Return [X, Y] of the center of cell containing provided text 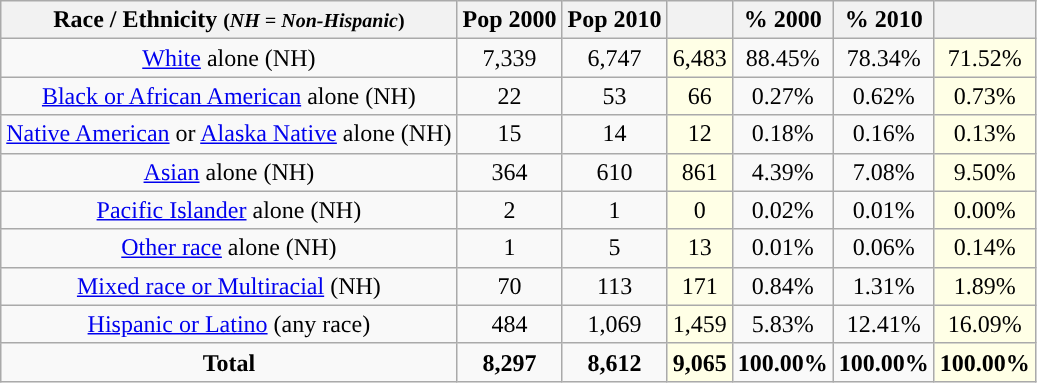
Hispanic or Latino (any race) [229, 324]
Total [229, 362]
66 [700, 96]
484 [510, 324]
Black or African American alone (NH) [229, 96]
7,339 [510, 58]
0.13% [984, 134]
2 [510, 210]
22 [510, 96]
53 [614, 96]
1,459 [700, 324]
0 [700, 210]
8,612 [614, 362]
16.09% [984, 324]
5 [614, 248]
113 [614, 286]
White alone (NH) [229, 58]
Other race alone (NH) [229, 248]
9,065 [700, 362]
1,069 [614, 324]
861 [700, 172]
88.45% [782, 58]
0.14% [984, 248]
8,297 [510, 362]
78.34% [884, 58]
1.89% [984, 286]
0.06% [884, 248]
0.16% [884, 134]
Race / Ethnicity (NH = Non-Hispanic) [229, 20]
71.52% [984, 58]
Pacific Islander alone (NH) [229, 210]
0.27% [782, 96]
6,747 [614, 58]
9.50% [984, 172]
0.73% [984, 96]
0.18% [782, 134]
171 [700, 286]
364 [510, 172]
0.02% [782, 210]
4.39% [782, 172]
15 [510, 134]
14 [614, 134]
610 [614, 172]
0.00% [984, 210]
1.31% [884, 286]
12 [700, 134]
% 2010 [884, 20]
5.83% [782, 324]
0.84% [782, 286]
Pop 2010 [614, 20]
7.08% [884, 172]
13 [700, 248]
Asian alone (NH) [229, 172]
70 [510, 286]
6,483 [700, 58]
Pop 2000 [510, 20]
Native American or Alaska Native alone (NH) [229, 134]
0.62% [884, 96]
12.41% [884, 324]
% 2000 [782, 20]
Mixed race or Multiracial (NH) [229, 286]
